From the cell containing the given text, extract its center point as [X, Y] coordinate. 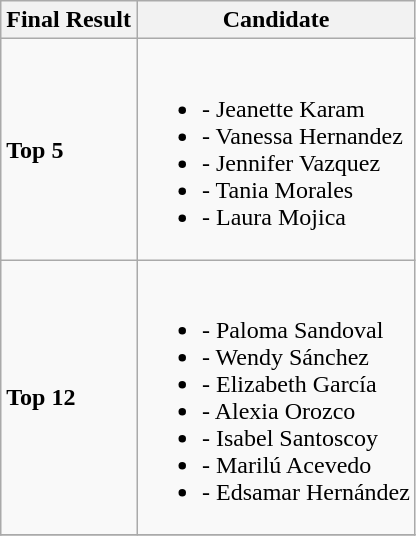
Final Result [69, 20]
- Jeanette Karam - Vanessa Hernandez - Jennifer Vazquez - Tania Morales - Laura Mojica [276, 150]
Candidate [276, 20]
Top 5 [69, 150]
- Paloma Sandoval - Wendy Sánchez - Elizabeth García - Alexia Orozco - Isabel Santoscoy - Marilú Acevedo - Edsamar Hernández [276, 398]
Top 12 [69, 398]
